Pinpoint the cell where the given text exists, returning its [X, Y] midpoint coordinate. 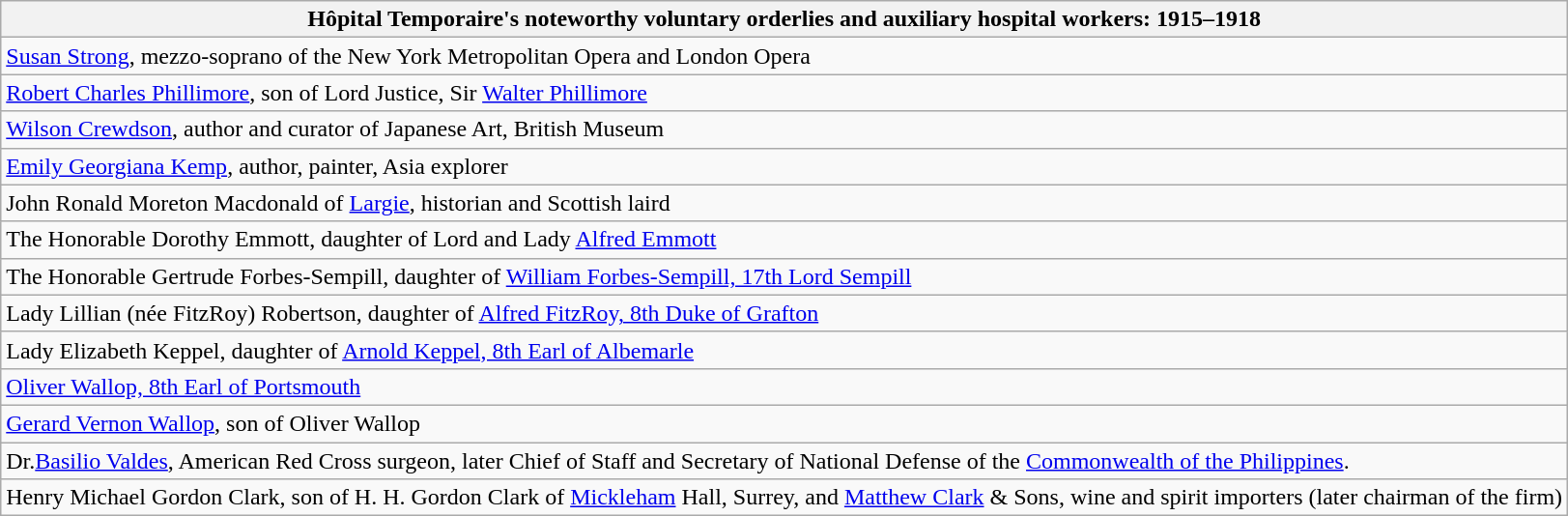
Emily Georgiana Kemp, author, painter, Asia explorer [784, 166]
Robert Charles Phillimore, son of Lord Justice, Sir Walter Phillimore [784, 93]
The Honorable Dorothy Emmott, daughter of Lord and Lady Alfred Emmott [784, 240]
Lady Lillian (née FitzRoy) Robertson, daughter of Alfred FitzRoy, 8th Duke of Grafton [784, 313]
Oliver Wallop, 8th Earl of Portsmouth [784, 387]
John Ronald Moreton Macdonald of Largie, historian and Scottish laird [784, 203]
Susan Strong, mezzo-soprano of the New York Metropolitan Opera and London Opera [784, 56]
The Honorable Gertrude Forbes-Sempill, daughter of William Forbes-Sempill, 17th Lord Sempill [784, 276]
Dr.Basilio Valdes, American Red Cross surgeon, later Chief of Staff and Secretary of National Defense of the Commonwealth of the Philippines. [784, 461]
Hôpital Temporaire's noteworthy voluntary orderlies and auxiliary hospital workers: 1915–1918 [784, 19]
Wilson Crewdson, author and curator of Japanese Art, British Museum [784, 129]
Lady Elizabeth Keppel, daughter of Arnold Keppel, 8th Earl of Albemarle [784, 350]
Gerard Vernon Wallop, son of Oliver Wallop [784, 423]
